Identify which cell holds the provided text, then report its [X, Y] central coordinate. 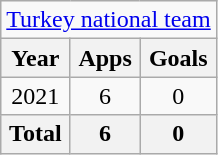
Total [36, 134]
Turkey national team [108, 20]
Goals [178, 58]
Year [36, 58]
2021 [36, 96]
Apps [105, 58]
